Pinpoint the cell where the given text exists, returning its (x, y) midpoint coordinate. 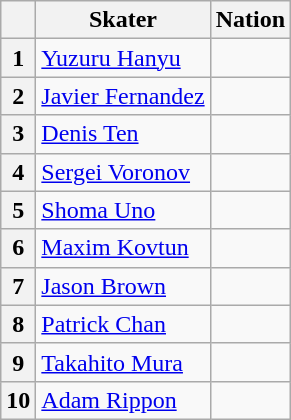
Adam Rippon (123, 400)
8 (18, 324)
4 (18, 172)
Nation (250, 20)
3 (18, 134)
7 (18, 286)
Jason Brown (123, 286)
Denis Ten (123, 134)
2 (18, 96)
10 (18, 400)
6 (18, 248)
Skater (123, 20)
Sergei Voronov (123, 172)
9 (18, 362)
1 (18, 58)
5 (18, 210)
Yuzuru Hanyu (123, 58)
Javier Fernandez (123, 96)
Shoma Uno (123, 210)
Maxim Kovtun (123, 248)
Takahito Mura (123, 362)
Patrick Chan (123, 324)
